Scan for the cell matching the given text and deliver its [X, Y] coordinate at center. 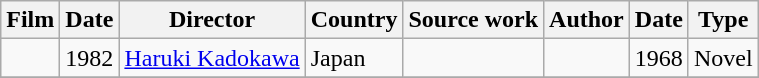
1968 [658, 58]
Source work [474, 20]
Film [30, 20]
Type [723, 20]
Country [354, 20]
Novel [723, 58]
Author [587, 20]
1982 [90, 58]
Director [212, 20]
Haruki Kadokawa [212, 58]
Japan [354, 58]
